Extract the (x, y) coordinate from the center of the cell holding the provided text.  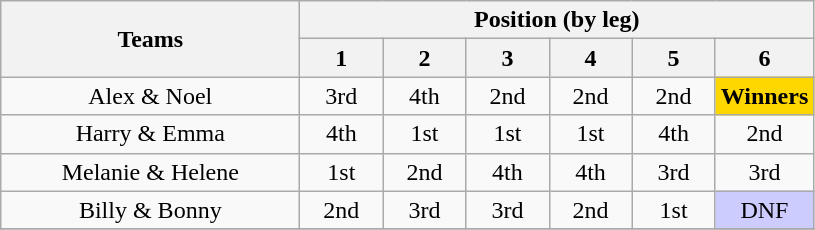
1 (342, 58)
Billy & Bonny (150, 210)
DNF (764, 210)
5 (674, 58)
Melanie & Helene (150, 172)
Alex & Noel (150, 96)
Position (by leg) (557, 20)
Harry & Emma (150, 134)
3 (508, 58)
Teams (150, 39)
4 (590, 58)
2 (424, 58)
6 (764, 58)
Winners (764, 96)
